Determine the [X, Y] coordinate at the center of the cell enclosing the given text.  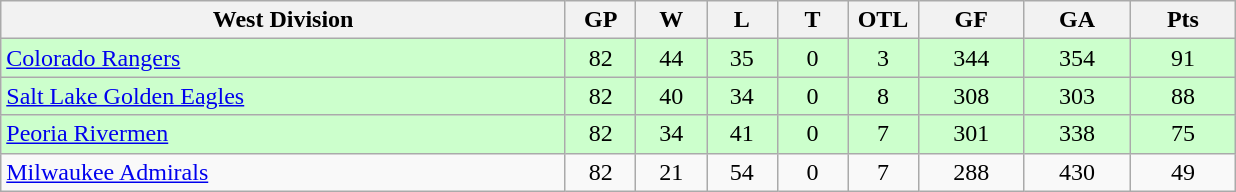
Colorado Rangers [284, 58]
Salt Lake Golden Eagles [284, 96]
44 [672, 58]
OTL [884, 20]
GA [1077, 20]
430 [1077, 172]
40 [672, 96]
GP [600, 20]
Peoria Rivermen [284, 134]
W [672, 20]
354 [1077, 58]
49 [1183, 172]
91 [1183, 58]
L [742, 20]
35 [742, 58]
Milwaukee Admirals [284, 172]
88 [1183, 96]
54 [742, 172]
3 [884, 58]
288 [971, 172]
Pts [1183, 20]
21 [672, 172]
GF [971, 20]
303 [1077, 96]
41 [742, 134]
75 [1183, 134]
West Division [284, 20]
301 [971, 134]
344 [971, 58]
8 [884, 96]
T [812, 20]
338 [1077, 134]
308 [971, 96]
